Detect which cell encompasses the target text, then output its [x, y] center coordinate. 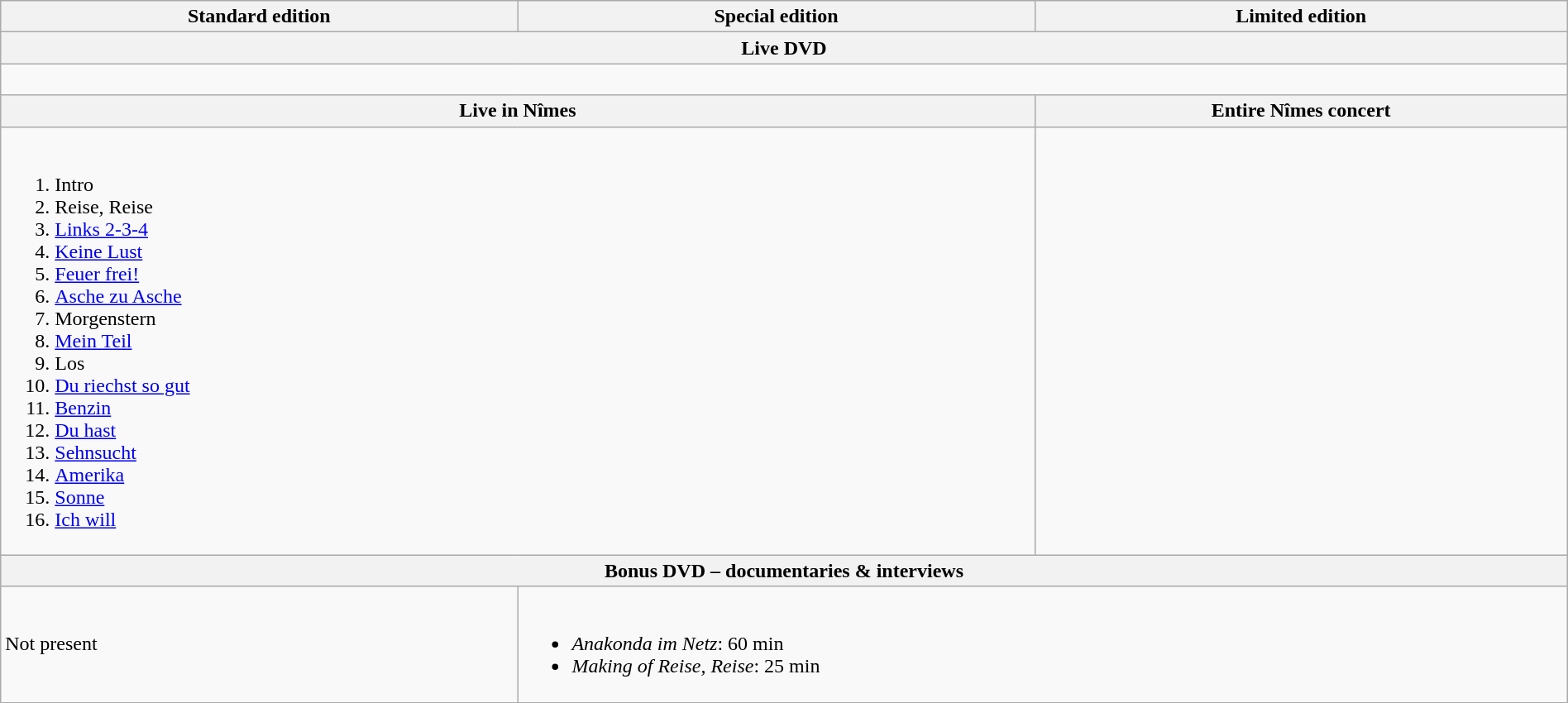
Live in Nîmes [518, 111]
IntroReise, ReiseLinks 2-3-4Keine LustFeuer frei!Asche zu AscheMorgensternMein TeilLosDu riechst so gutBenzinDu hastSehnsuchtAmerikaSonneIch will [518, 341]
Live DVD [784, 48]
Not present [260, 644]
Standard edition [260, 17]
Anakonda im Netz: 60 minMaking of Reise, Reise: 25 min [1042, 644]
Special edition [776, 17]
Entire Nîmes concert [1301, 111]
Bonus DVD – documentaries & interviews [784, 571]
Limited edition [1301, 17]
